Pinpoint the cell where the given text exists, returning its [X, Y] midpoint coordinate. 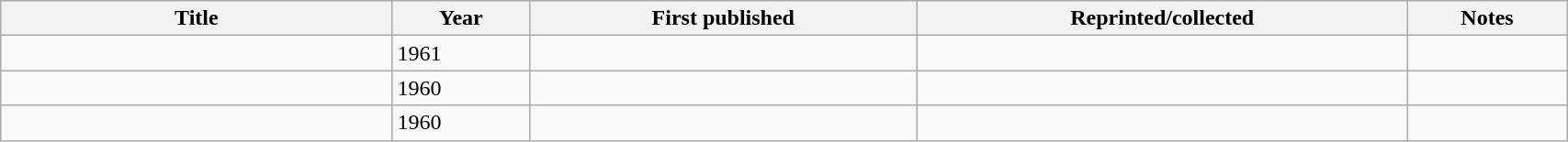
First published [724, 18]
Title [197, 18]
Notes [1486, 18]
Reprinted/collected [1162, 18]
1961 [461, 53]
Year [461, 18]
